Determine the (x, y) coordinate at the center of the cell enclosing the given text.  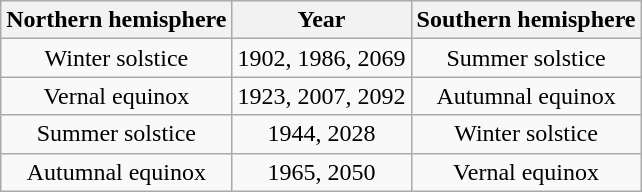
1923, 2007, 2092 (322, 96)
Year (322, 20)
1965, 2050 (322, 172)
Northern hemisphere (116, 20)
Southern hemisphere (526, 20)
1944, 2028 (322, 134)
1902, 1986, 2069 (322, 58)
